Return (X, Y) of the center of cell containing provided text 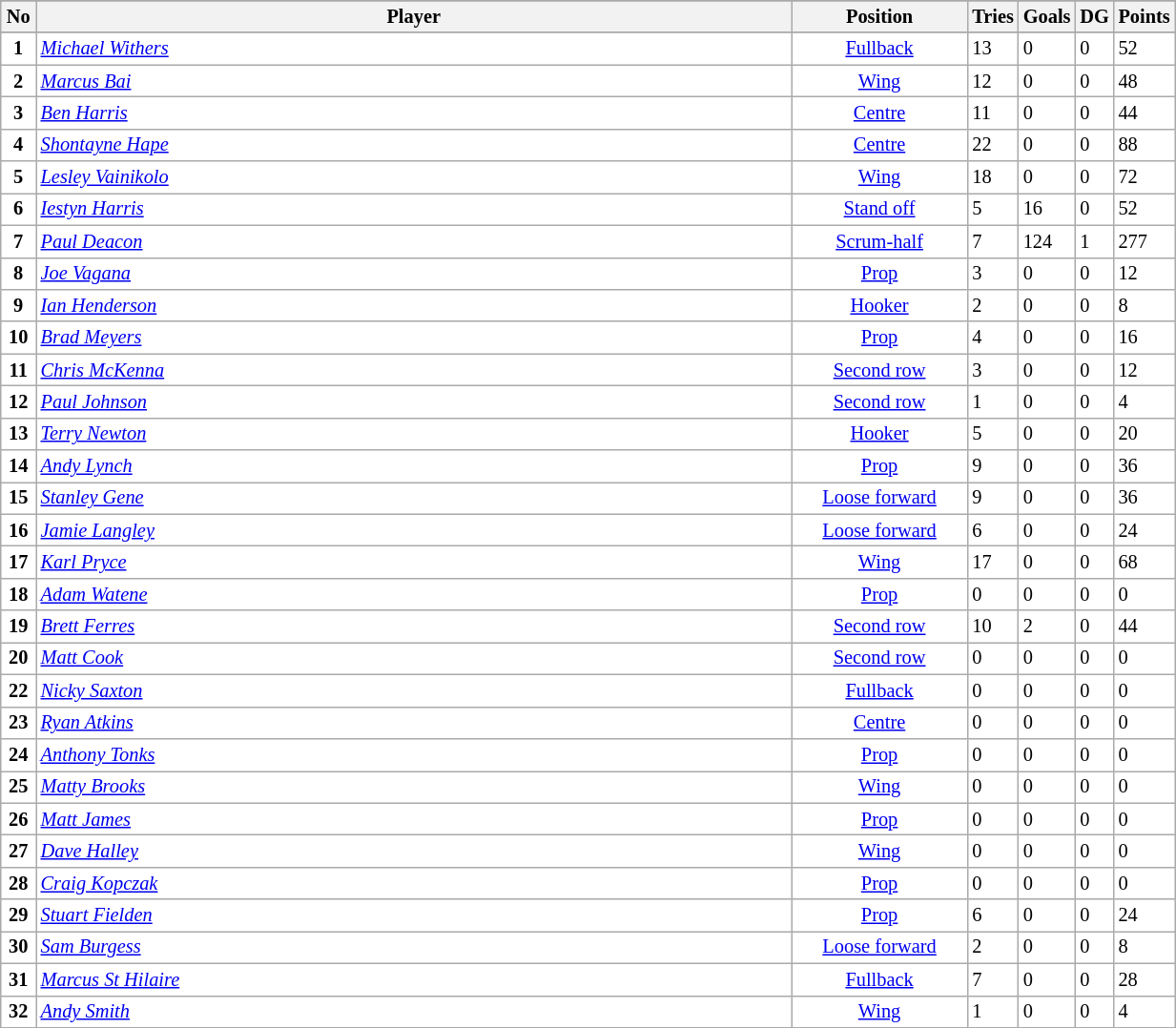
Joe Vagana (414, 274)
Player (414, 16)
Matty Brooks (414, 787)
Michael Withers (414, 49)
Ben Harris (414, 113)
124 (1047, 241)
Marcus St Hilaire (414, 979)
277 (1145, 241)
Brett Ferres (414, 627)
19 (19, 627)
29 (19, 915)
88 (1145, 145)
72 (1145, 177)
Nicky Saxton (414, 690)
32 (19, 1012)
Adam Watene (414, 594)
Matt Cook (414, 658)
Points (1145, 16)
Stuart Fielden (414, 915)
27 (19, 851)
Craig Kopczak (414, 883)
Jamie Langley (414, 530)
DG (1094, 16)
26 (19, 819)
Iestyn Harris (414, 209)
Position (879, 16)
Dave Halley (414, 851)
30 (19, 947)
31 (19, 979)
Karl Pryce (414, 562)
Matt James (414, 819)
15 (19, 498)
Shontayne Hape (414, 145)
Paul Johnson (414, 401)
Terry Newton (414, 434)
Scrum-half (879, 241)
Sam Burgess (414, 947)
Paul Deacon (414, 241)
Tries (992, 16)
No (19, 16)
Ryan Atkins (414, 723)
48 (1145, 81)
Lesley Vainikolo (414, 177)
Stanley Gene (414, 498)
Stand off (879, 209)
68 (1145, 562)
Chris McKenna (414, 370)
Andy Smith (414, 1012)
14 (19, 466)
25 (19, 787)
Ian Henderson (414, 305)
Brad Meyers (414, 338)
23 (19, 723)
Anthony Tonks (414, 754)
Marcus Bai (414, 81)
Andy Lynch (414, 466)
Goals (1047, 16)
